For the text-containing cell, return its midpoint in [X, Y] coordinate format. 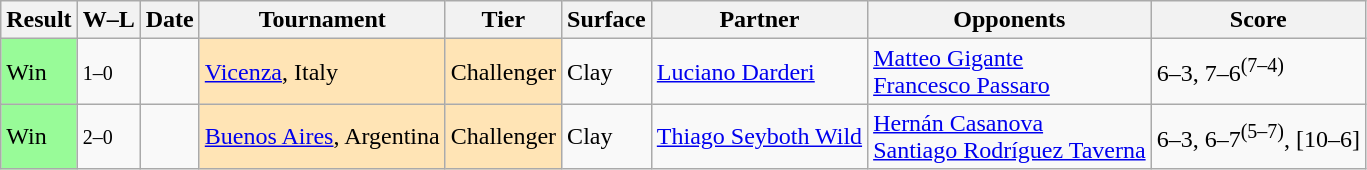
Buenos Aires, Argentina [322, 136]
Luciano Darderi [759, 72]
Matteo Gigante Francesco Passaro [1010, 72]
Hernán Casanova Santiago Rodríguez Taverna [1010, 136]
Score [1258, 20]
Vicenza, Italy [322, 72]
Thiago Seyboth Wild [759, 136]
Surface [607, 20]
Tier [503, 20]
Date [170, 20]
Opponents [1010, 20]
1–0 [108, 72]
Result [39, 20]
6–3, 6–7(5–7), [10–6] [1258, 136]
W–L [108, 20]
Tournament [322, 20]
2–0 [108, 136]
6–3, 7–6(7–4) [1258, 72]
Partner [759, 20]
